Search for the cell housing the specified text and yield its (X, Y) center coordinate. 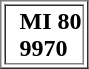
MI 80 9970 (44, 34)
